Locate the cell with the specified text and output its (X, Y) center coordinate. 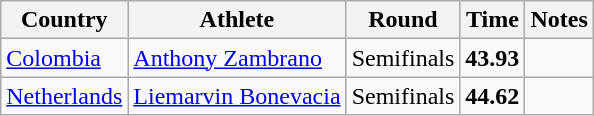
Anthony Zambrano (237, 58)
Athlete (237, 20)
Notes (559, 20)
Round (403, 20)
Time (492, 20)
43.93 (492, 58)
Colombia (64, 58)
Liemarvin Bonevacia (237, 96)
Country (64, 20)
Netherlands (64, 96)
44.62 (492, 96)
